Extract the (x, y) coordinate from the center of the cell holding the provided text.  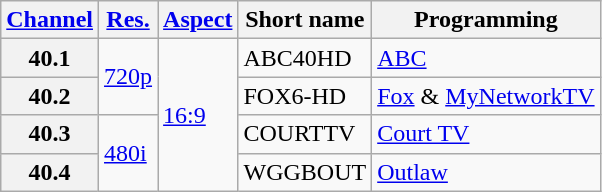
WGGBOUT (305, 172)
40.3 (50, 134)
Outlaw (486, 172)
40.4 (50, 172)
720p (128, 77)
Short name (305, 20)
16:9 (198, 115)
Res. (128, 20)
40.1 (50, 58)
Channel (50, 20)
480i (128, 153)
COURTTV (305, 134)
Court TV (486, 134)
ABC40HD (305, 58)
40.2 (50, 96)
Aspect (198, 20)
Programming (486, 20)
FOX6-HD (305, 96)
Fox & MyNetworkTV (486, 96)
ABC (486, 58)
